From the cell containing the given text, extract its center point as (X, Y) coordinate. 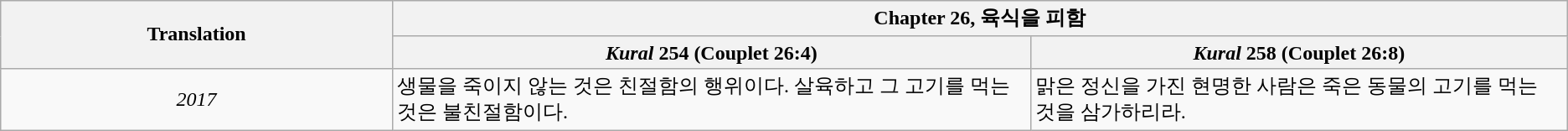
Translation (197, 35)
맑은 정신을 가진 현명한 사람은 죽은 동물의 고기를 먹는 것을 삼가하리라. (1298, 99)
Kural 254 (Couplet 26:4) (711, 52)
Chapter 26, 육식을 피함 (980, 18)
Kural 258 (Couplet 26:8) (1298, 52)
생물을 죽이지 않는 것은 친절함의 행위이다. 살육하고 그 고기를 먹는 것은 불친절함이다. (711, 99)
2017 (197, 99)
